Identify which cell holds the provided text, then report its [X, Y] central coordinate. 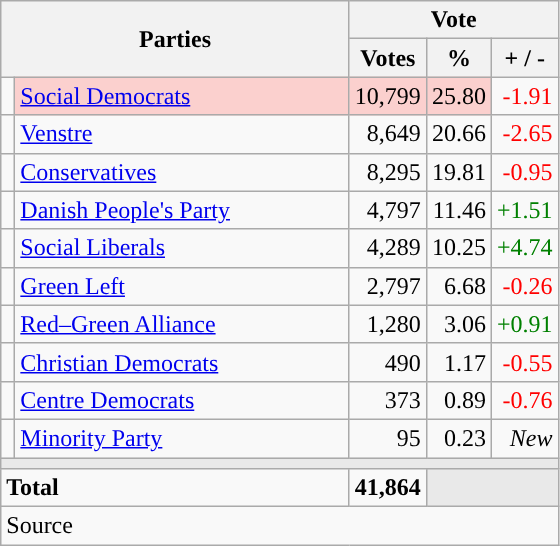
10.25 [458, 248]
6.68 [458, 286]
Conservatives [182, 172]
Social Democrats [182, 96]
-0.55 [524, 362]
% [458, 58]
Green Left [182, 286]
10,799 [388, 96]
20.66 [458, 134]
New [524, 438]
-0.76 [524, 400]
41,864 [388, 488]
25.80 [458, 96]
95 [388, 438]
Minority Party [182, 438]
Christian Democrats [182, 362]
4,289 [388, 248]
Total [176, 488]
8,295 [388, 172]
1.17 [458, 362]
-0.95 [524, 172]
1,280 [388, 324]
+ / - [524, 58]
19.81 [458, 172]
490 [388, 362]
4,797 [388, 210]
Source [280, 526]
0.23 [458, 438]
+1.51 [524, 210]
-1.91 [524, 96]
Vote [454, 20]
+0.91 [524, 324]
Votes [388, 58]
-0.26 [524, 286]
Centre Democrats [182, 400]
2,797 [388, 286]
3.06 [458, 324]
Red–Green Alliance [182, 324]
-2.65 [524, 134]
Social Liberals [182, 248]
Venstre [182, 134]
8,649 [388, 134]
0.89 [458, 400]
373 [388, 400]
+4.74 [524, 248]
Danish People's Party [182, 210]
11.46 [458, 210]
Parties [176, 39]
